Capture the cell that displays the provided text and extract its (x, y) central coordinate. 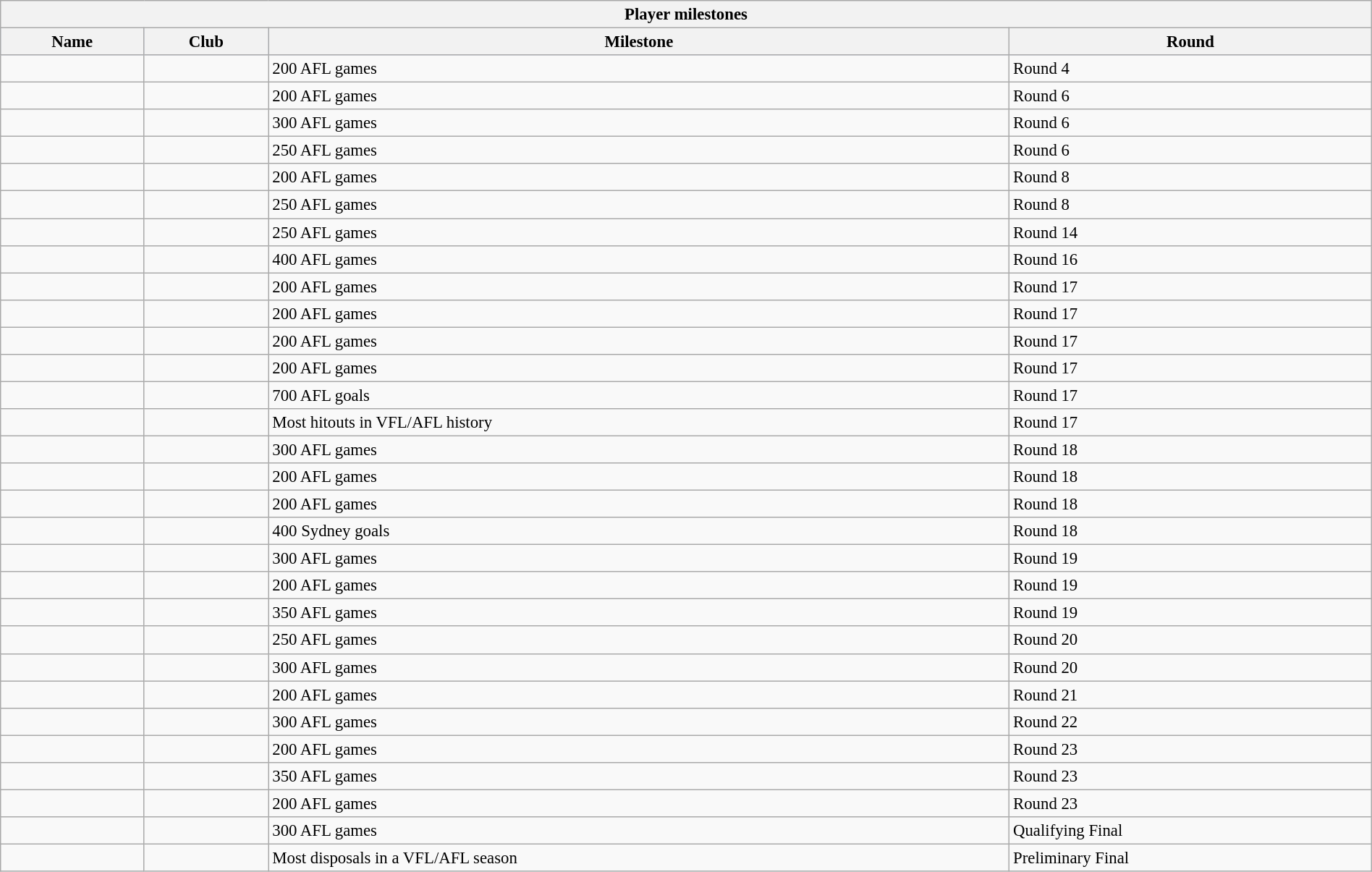
700 AFL goals (639, 395)
Most disposals in a VFL/AFL season (639, 858)
Round 14 (1191, 232)
Round 21 (1191, 695)
Round (1191, 42)
Qualifying Final (1191, 831)
Club (206, 42)
400 Sydney goals (639, 531)
Player milestones (686, 14)
Round 16 (1191, 259)
Milestone (639, 42)
400 AFL games (639, 259)
Round 22 (1191, 721)
Round 4 (1191, 69)
Name (72, 42)
Most hitouts in VFL/AFL history (639, 423)
Preliminary Final (1191, 858)
